Return (X, Y) of the center of cell containing provided text 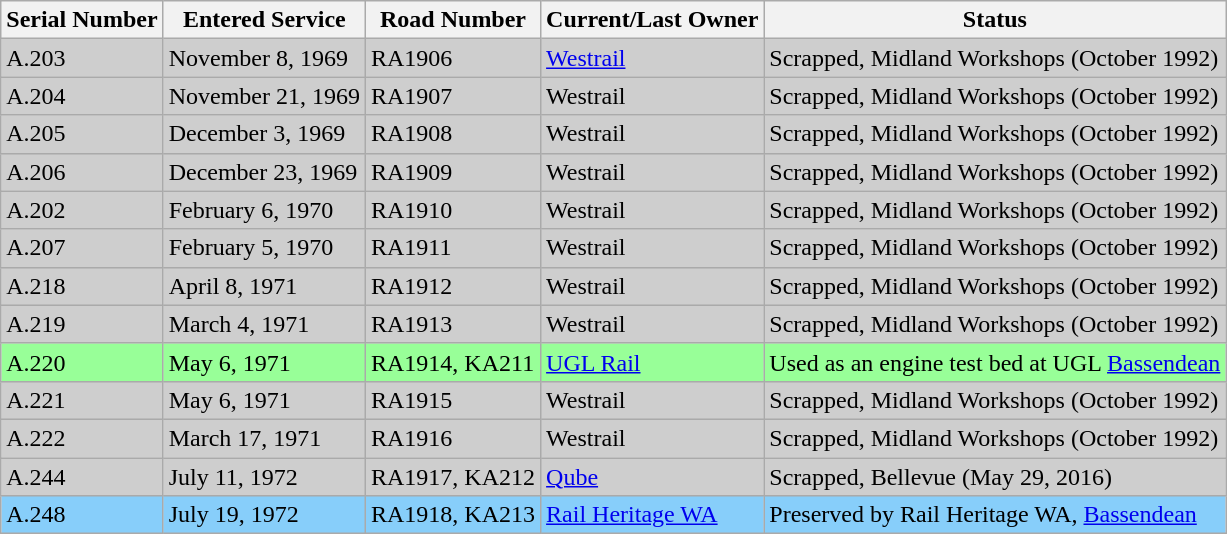
RA1907 (452, 96)
RA1912 (452, 286)
RA1918, KA213 (452, 515)
A.204 (82, 96)
A.220 (82, 362)
A.207 (82, 248)
RA1910 (452, 210)
July 11, 1972 (264, 477)
RA1911 (452, 248)
Current/Last Owner (652, 20)
April 8, 1971 (264, 286)
A.218 (82, 286)
February 5, 1970 (264, 248)
March 4, 1971 (264, 324)
RA1906 (452, 58)
A.221 (82, 400)
Entered Service (264, 20)
A.205 (82, 134)
UGL Rail (652, 362)
RA1914, KA211 (452, 362)
RA1916 (452, 438)
Scrapped, Bellevue (May 29, 2016) (995, 477)
February 6, 1970 (264, 210)
RA1915 (452, 400)
Rail Heritage WA (652, 515)
A.248 (82, 515)
December 23, 1969 (264, 172)
July 19, 1972 (264, 515)
Qube (652, 477)
Road Number (452, 20)
RA1917, KA212 (452, 477)
RA1913 (452, 324)
RA1908 (452, 134)
A.219 (82, 324)
March 17, 1971 (264, 438)
Status (995, 20)
Preserved by Rail Heritage WA, Bassendean (995, 515)
A.203 (82, 58)
A.244 (82, 477)
A.206 (82, 172)
November 8, 1969 (264, 58)
December 3, 1969 (264, 134)
November 21, 1969 (264, 96)
A.222 (82, 438)
Serial Number (82, 20)
A.202 (82, 210)
RA1909 (452, 172)
Used as an engine test bed at UGL Bassendean (995, 362)
